Find where the given text appears and provide that cell's center as [X, Y] coordinate. 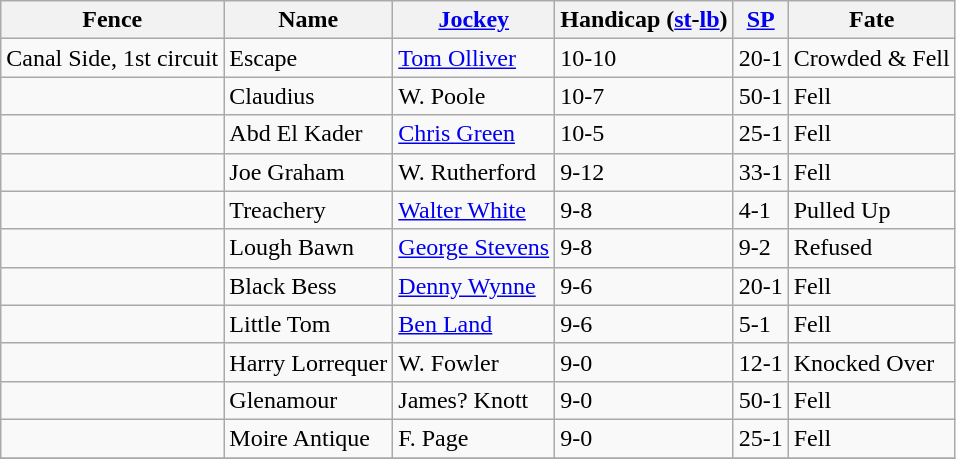
Joe Graham [308, 172]
9-2 [760, 248]
Denny Wynne [474, 286]
Name [308, 20]
Lough Bawn [308, 248]
Fence [112, 20]
Knocked Over [872, 362]
Chris Green [474, 134]
Abd El Kader [308, 134]
4-1 [760, 210]
Crowded & Fell [872, 58]
Treachery [308, 210]
10-7 [644, 96]
Canal Side, 1st circuit [112, 58]
Fate [872, 20]
Walter White [474, 210]
Refused [872, 248]
George Stevens [474, 248]
Claudius [308, 96]
10-5 [644, 134]
Pulled Up [872, 210]
9-12 [644, 172]
W. Fowler [474, 362]
Handicap (st-lb) [644, 20]
Harry Lorrequer [308, 362]
SP [760, 20]
Escape [308, 58]
W. Rutherford [474, 172]
Jockey [474, 20]
5-1 [760, 324]
W. Poole [474, 96]
33-1 [760, 172]
Black Bess [308, 286]
James? Knott [474, 400]
Little Tom [308, 324]
10-10 [644, 58]
Glenamour [308, 400]
12-1 [760, 362]
F. Page [474, 438]
Ben Land [474, 324]
Tom Olliver [474, 58]
Moire Antique [308, 438]
